Extract the (x, y) coordinate from the center of the cell holding the provided text.  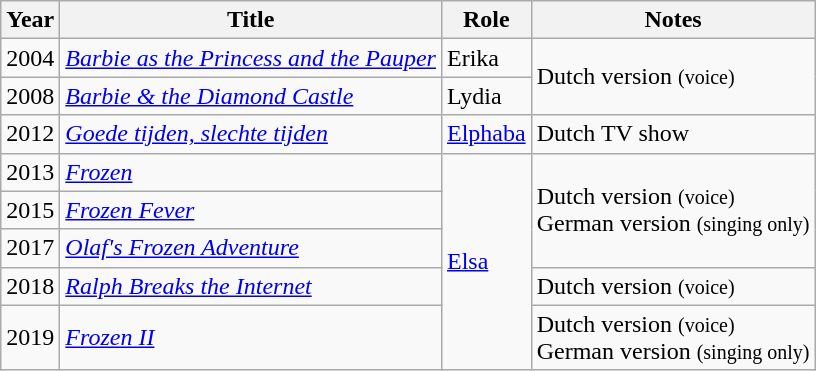
Title (251, 20)
2013 (30, 172)
Frozen II (251, 338)
2018 (30, 286)
2008 (30, 96)
Role (486, 20)
Goede tijden, slechte tijden (251, 134)
2004 (30, 58)
Frozen Fever (251, 210)
Barbie & the Diamond Castle (251, 96)
2019 (30, 338)
Elsa (486, 262)
Olaf's Frozen Adventure (251, 248)
2012 (30, 134)
Elphaba (486, 134)
Lydia (486, 96)
Ralph Breaks the Internet (251, 286)
2015 (30, 210)
Notes (673, 20)
Dutch TV show (673, 134)
Frozen (251, 172)
Barbie as the Princess and the Pauper (251, 58)
2017 (30, 248)
Year (30, 20)
Erika (486, 58)
